Search for the cell housing the specified text and yield its (X, Y) center coordinate. 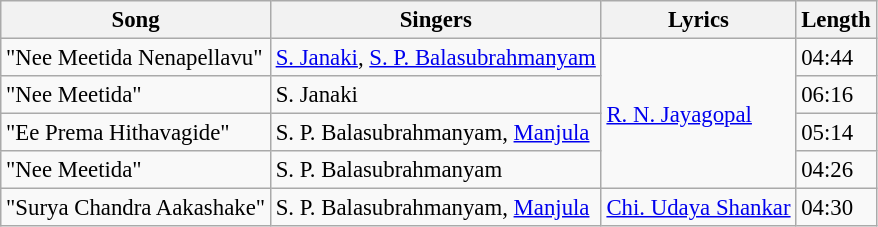
04:30 (836, 208)
05:14 (836, 133)
04:44 (836, 58)
S. P. Balasubrahmanyam (436, 170)
04:26 (836, 170)
Song (136, 20)
"Ee Prema Hithavagide" (136, 133)
"Nee Meetida Nenapellavu" (136, 58)
Singers (436, 20)
Chi. Udaya Shankar (698, 208)
"Surya Chandra Aakashake" (136, 208)
S. Janaki (436, 95)
S. Janaki, S. P. Balasubrahmanyam (436, 58)
Lyrics (698, 20)
06:16 (836, 95)
R. N. Jayagopal (698, 114)
Length (836, 20)
